Output the (x, y) coordinate of the center of the cell containing the given text.  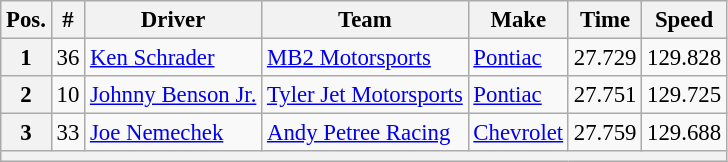
Johnny Benson Jr. (174, 95)
129.688 (684, 133)
Andy Petree Racing (365, 133)
Driver (174, 20)
MB2 Motorsports (365, 58)
36 (68, 58)
129.725 (684, 95)
Speed (684, 20)
Ken Schrader (174, 58)
Team (365, 20)
129.828 (684, 58)
Chevrolet (518, 133)
27.751 (604, 95)
Time (604, 20)
Make (518, 20)
3 (26, 133)
27.759 (604, 133)
# (68, 20)
33 (68, 133)
Joe Nemechek (174, 133)
Pos. (26, 20)
27.729 (604, 58)
Tyler Jet Motorsports (365, 95)
1 (26, 58)
10 (68, 95)
2 (26, 95)
